Detect which cell encompasses the target text, then output its (X, Y) center coordinate. 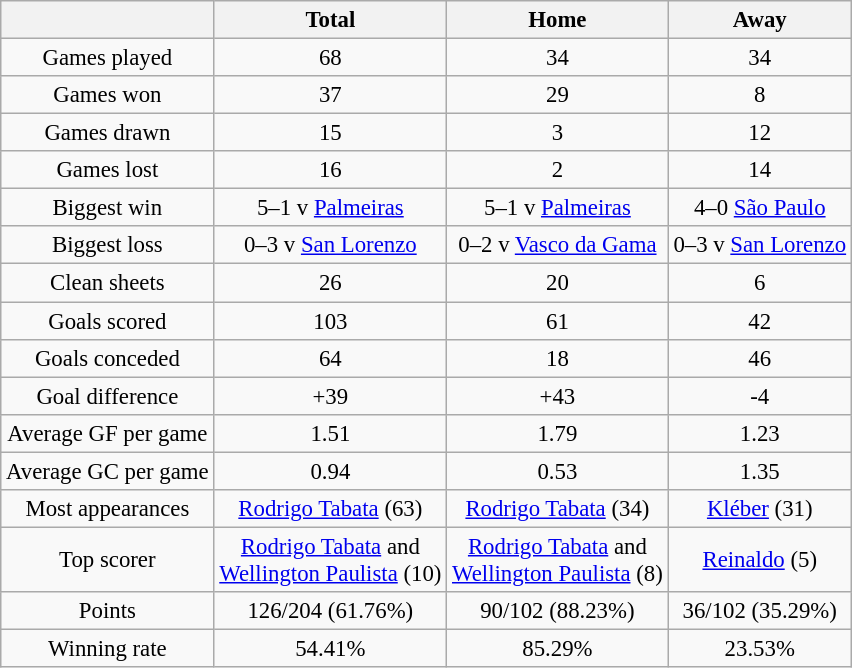
Rodrigo Tabata (63) (330, 509)
Biggest loss (108, 245)
37 (330, 95)
15 (330, 133)
0.94 (330, 471)
Average GC per game (108, 471)
Clean sheets (108, 283)
Biggest win (108, 208)
Games won (108, 95)
Top scorer (108, 560)
6 (760, 283)
1.23 (760, 433)
Games drawn (108, 133)
Goal difference (108, 396)
Reinaldo (5) (760, 560)
18 (558, 358)
4–0 São Paulo (760, 208)
68 (330, 58)
46 (760, 358)
85.29% (558, 648)
+39 (330, 396)
54.41% (330, 648)
Points (108, 611)
103 (330, 321)
Games played (108, 58)
1.35 (760, 471)
1.51 (330, 433)
16 (330, 170)
Average GF per game (108, 433)
0.53 (558, 471)
Goals scored (108, 321)
+43 (558, 396)
3 (558, 133)
1.79 (558, 433)
Games lost (108, 170)
12 (760, 133)
2 (558, 170)
0–2 v Vasco da Gama (558, 245)
64 (330, 358)
126/204 (61.76%) (330, 611)
36/102 (35.29%) (760, 611)
23.53% (760, 648)
Rodrigo Tabata and Wellington Paulista (8) (558, 560)
Kléber (31) (760, 509)
Total (330, 20)
-4 (760, 396)
42 (760, 321)
Most appearances (108, 509)
14 (760, 170)
29 (558, 95)
Rodrigo Tabata and Wellington Paulista (10) (330, 560)
Rodrigo Tabata (34) (558, 509)
26 (330, 283)
Winning rate (108, 648)
Home (558, 20)
20 (558, 283)
61 (558, 321)
90/102 (88.23%) (558, 611)
Goals conceded (108, 358)
8 (760, 95)
Away (760, 20)
